Determine the (X, Y) coordinate at the center of the cell enclosing the given text.  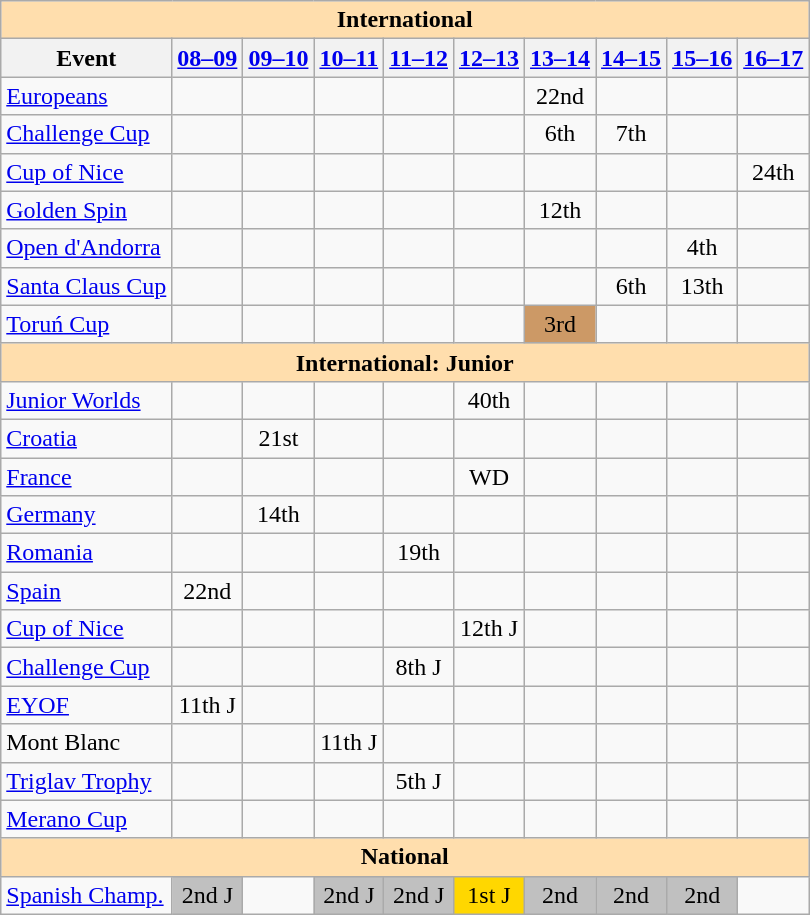
Romania (86, 553)
Toruń Cup (86, 324)
Merano Cup (86, 819)
Germany (86, 515)
16–17 (774, 58)
Triglav Trophy (86, 781)
Open d'Andorra (86, 248)
Golden Spin (86, 210)
EYOF (86, 705)
Santa Claus Cup (86, 286)
09–10 (278, 58)
10–11 (349, 58)
Europeans (86, 96)
24th (774, 172)
7th (632, 134)
08–09 (208, 58)
13–14 (560, 58)
14th (278, 515)
4th (702, 248)
International: Junior (405, 362)
5th J (419, 781)
12–13 (488, 58)
France (86, 477)
Spanish Champ. (86, 895)
Junior Worlds (86, 400)
Mont Blanc (86, 743)
21st (278, 438)
Spain (86, 591)
14–15 (632, 58)
15–16 (702, 58)
3rd (560, 324)
40th (488, 400)
1st J (488, 895)
Event (86, 58)
WD (488, 477)
13th (702, 286)
Croatia (86, 438)
International (405, 20)
19th (419, 553)
12th J (488, 629)
11–12 (419, 58)
National (405, 857)
12th (560, 210)
8th J (419, 667)
